Determine the [x, y] coordinate at the center of the cell enclosing the given text.  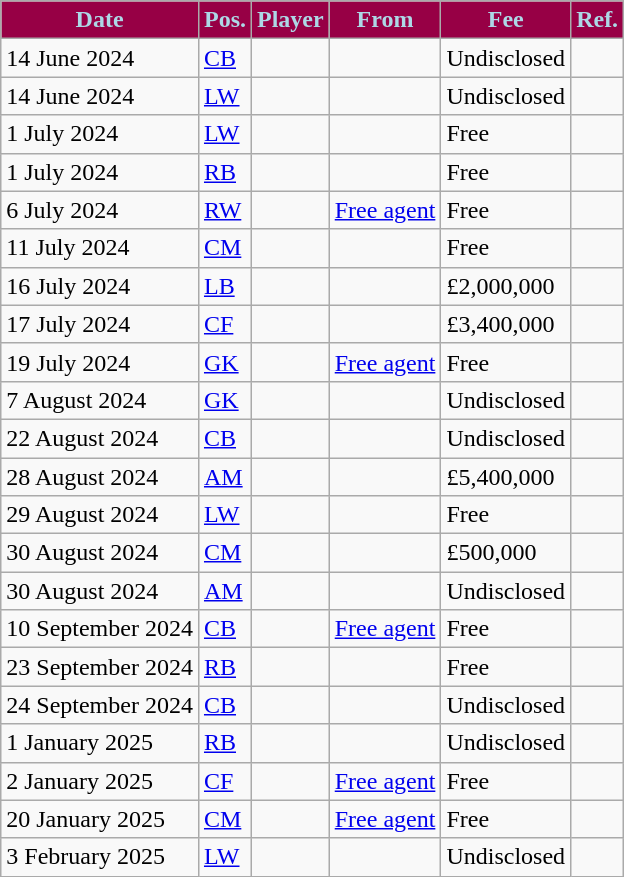
RW [224, 210]
2 January 2025 [100, 781]
From [385, 20]
£5,400,000 [506, 477]
20 January 2025 [100, 819]
LB [224, 286]
23 September 2024 [100, 667]
19 July 2024 [100, 362]
3 February 2025 [100, 857]
£3,400,000 [506, 324]
6 July 2024 [100, 210]
29 August 2024 [100, 515]
1 January 2025 [100, 743]
Pos. [224, 20]
22 August 2024 [100, 438]
£2,000,000 [506, 286]
11 July 2024 [100, 248]
Fee [506, 20]
28 August 2024 [100, 477]
17 July 2024 [100, 324]
£500,000 [506, 553]
Player [291, 20]
Ref. [598, 20]
Date [100, 20]
16 July 2024 [100, 286]
7 August 2024 [100, 400]
24 September 2024 [100, 705]
10 September 2024 [100, 629]
